Return the (x, y) coordinate for the center point of the cell that contains the specified text.  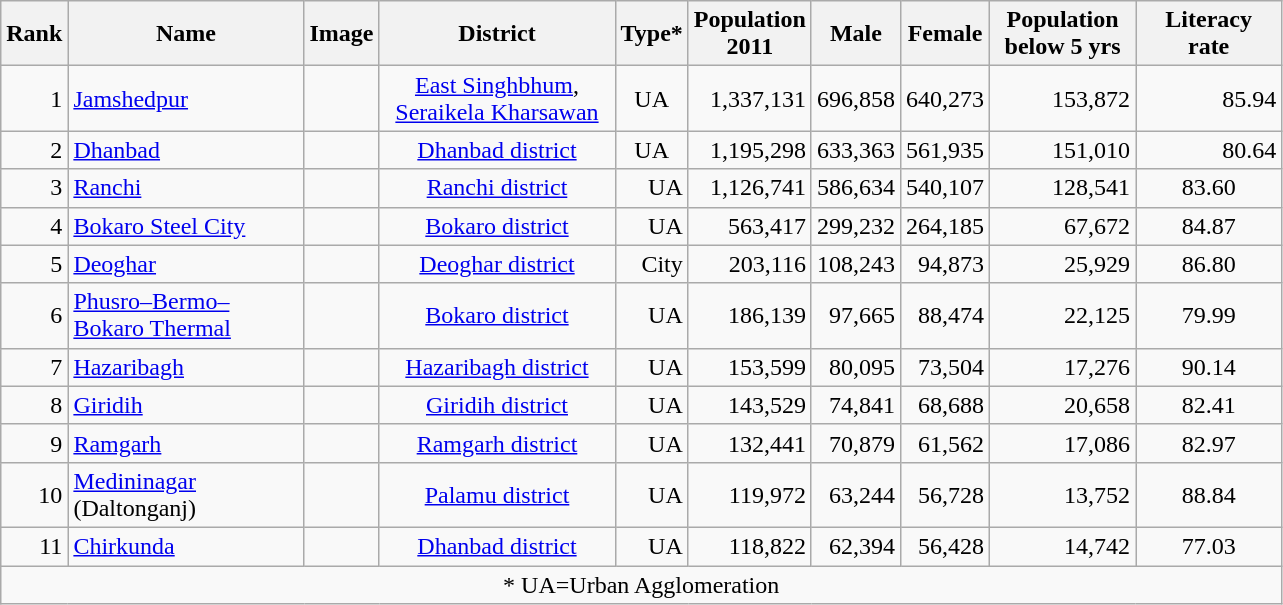
68,688 (944, 405)
143,529 (750, 405)
City (652, 264)
540,107 (944, 188)
Hazaribagh district (497, 367)
* UA=Urban Agglomeration (642, 585)
13,752 (1063, 494)
128,541 (1063, 188)
82.41 (1209, 405)
6 (34, 316)
586,634 (856, 188)
17,276 (1063, 367)
63,244 (856, 494)
Population2011 (750, 34)
Dhanbad (186, 150)
Chirkunda (186, 546)
640,273 (944, 98)
17,086 (1063, 443)
1,337,131 (750, 98)
Giridih district (497, 405)
1,195,298 (750, 150)
299,232 (856, 226)
561,935 (944, 150)
5 (34, 264)
1 (34, 98)
Rank (34, 34)
186,139 (750, 316)
118,822 (750, 546)
264,185 (944, 226)
77.03 (1209, 546)
Medininagar (Daltonganj) (186, 494)
District (497, 34)
119,972 (750, 494)
Hazaribagh (186, 367)
11 (34, 546)
Ramgarh (186, 443)
Image (342, 34)
79.99 (1209, 316)
Phusro–Bermo–Bokaro Thermal (186, 316)
85.94 (1209, 98)
1,126,741 (750, 188)
563,417 (750, 226)
203,116 (750, 264)
7 (34, 367)
Bokaro Steel City (186, 226)
80,095 (856, 367)
67,672 (1063, 226)
74,841 (856, 405)
8 (34, 405)
Type* (652, 34)
80.64 (1209, 150)
153,599 (750, 367)
East Singhbhum, Seraikela Kharsawan (497, 98)
97,665 (856, 316)
70,879 (856, 443)
Ramgarh district (497, 443)
Ranchi district (497, 188)
Deoghar district (497, 264)
108,243 (856, 264)
Jamshedpur (186, 98)
82.97 (1209, 443)
84.87 (1209, 226)
Female (944, 34)
86.80 (1209, 264)
20,658 (1063, 405)
22,125 (1063, 316)
3 (34, 188)
25,929 (1063, 264)
696,858 (856, 98)
14,742 (1063, 546)
2 (34, 150)
61,562 (944, 443)
83.60 (1209, 188)
153,872 (1063, 98)
4 (34, 226)
Male (856, 34)
90.14 (1209, 367)
Literacyrate (1209, 34)
Population below 5 yrs (1063, 34)
56,728 (944, 494)
56,428 (944, 546)
88,474 (944, 316)
9 (34, 443)
633,363 (856, 150)
Palamu district (497, 494)
Name (186, 34)
Giridih (186, 405)
10 (34, 494)
151,010 (1063, 150)
73,504 (944, 367)
Ranchi (186, 188)
62,394 (856, 546)
94,873 (944, 264)
88.84 (1209, 494)
Deoghar (186, 264)
132,441 (750, 443)
